Scan for the cell matching the given text and deliver its [X, Y] coordinate at center. 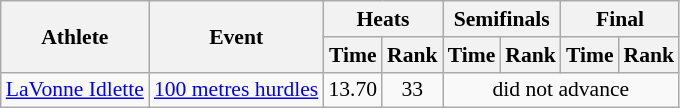
Semifinals [502, 19]
100 metres hurdles [236, 90]
did not advance [561, 90]
Heats [382, 19]
Event [236, 36]
13.70 [352, 90]
Final [620, 19]
LaVonne Idlette [75, 90]
Athlete [75, 36]
33 [412, 90]
